Return the [x, y] coordinate for the center point of the cell that contains the specified text.  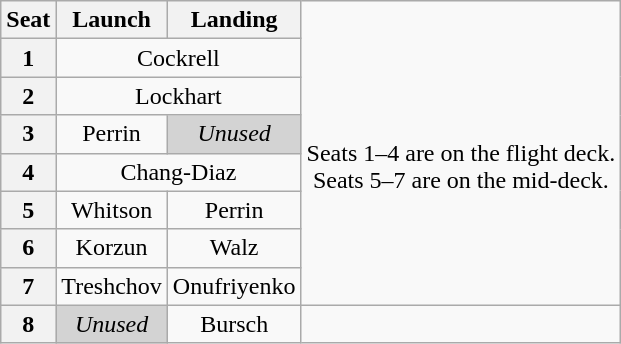
Seats 1–4 are on the flight deck.Seats 5–7 are on the mid-deck. [461, 153]
6 [28, 248]
8 [28, 324]
5 [28, 210]
Cockrell [178, 58]
Walz [234, 248]
Launch [112, 20]
Chang-Diaz [178, 172]
1 [28, 58]
Landing [234, 20]
4 [28, 172]
Lockhart [178, 96]
3 [28, 134]
Onufriyenko [234, 286]
2 [28, 96]
Bursch [234, 324]
Seat [28, 20]
Treshchov [112, 286]
Whitson [112, 210]
Korzun [112, 248]
7 [28, 286]
